Provide the [X, Y] coordinate of the cell's center where the given text is located.  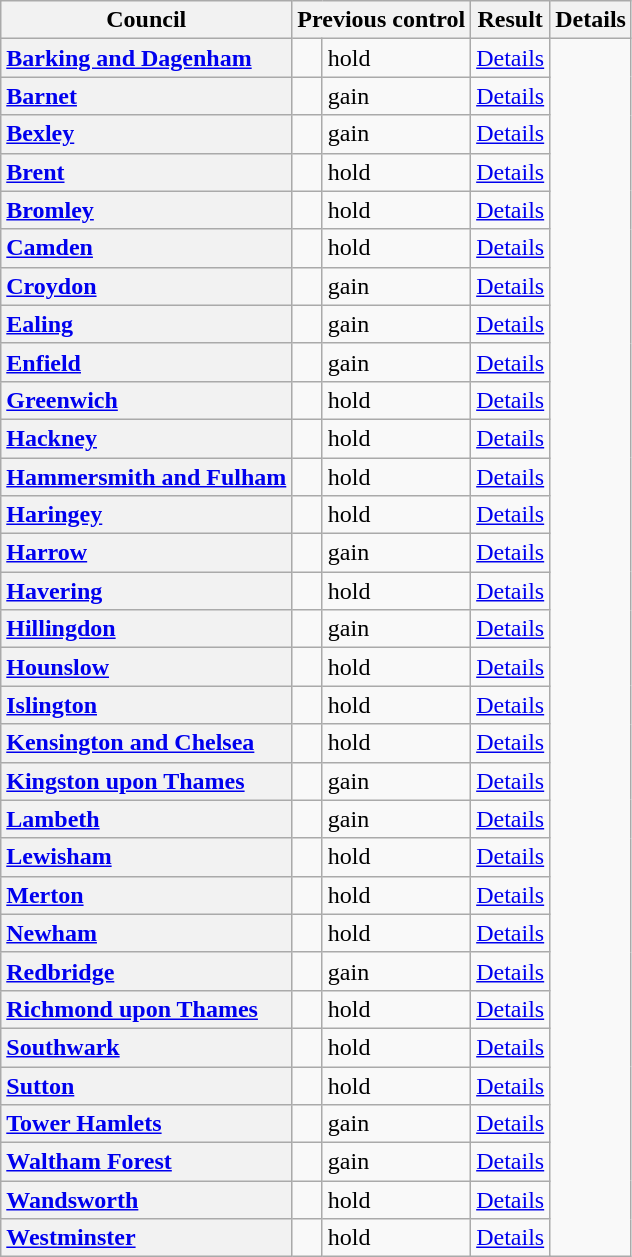
Waltham Forest [146, 1162]
Enfield [146, 362]
Croydon [146, 286]
Previous control [382, 20]
Haringey [146, 515]
Council [146, 20]
Lewisham [146, 857]
Newham [146, 933]
Result [510, 20]
Hammersmith and Fulham [146, 477]
Merton [146, 895]
Greenwich [146, 400]
Barnet [146, 96]
Lambeth [146, 819]
Hillingdon [146, 629]
Brent [146, 172]
Barking and Dagenham [146, 58]
Tower Hamlets [146, 1124]
Hounslow [146, 667]
Kingston upon Thames [146, 781]
Redbridge [146, 971]
Wandsworth [146, 1200]
Havering [146, 591]
Westminster [146, 1238]
Bromley [146, 210]
Harrow [146, 553]
Ealing [146, 324]
Southwark [146, 1047]
Hackney [146, 438]
Bexley [146, 134]
Kensington and Chelsea [146, 743]
Richmond upon Thames [146, 1009]
Camden [146, 248]
Islington [146, 705]
Sutton [146, 1085]
